Identify which cell holds the provided text, then report its [x, y] central coordinate. 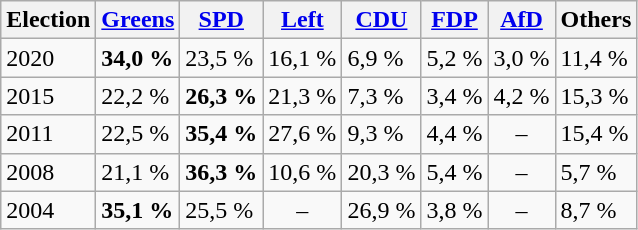
15,3 % [596, 96]
2015 [48, 96]
CDU [382, 20]
2004 [48, 210]
10,6 % [302, 172]
5,7 % [596, 172]
Greens [138, 20]
27,6 % [302, 134]
7,3 % [382, 96]
20,3 % [382, 172]
3,8 % [454, 210]
5,2 % [454, 58]
4,2 % [522, 96]
SPD [222, 20]
35,4 % [222, 134]
34,0 % [138, 58]
8,7 % [596, 210]
2011 [48, 134]
22,5 % [138, 134]
25,5 % [222, 210]
Left [302, 20]
36,3 % [222, 172]
AfD [522, 20]
2020 [48, 58]
3,0 % [522, 58]
3,4 % [454, 96]
21,1 % [138, 172]
Election [48, 20]
22,2 % [138, 96]
11,4 % [596, 58]
26,9 % [382, 210]
35,1 % [138, 210]
FDP [454, 20]
5,4 % [454, 172]
21,3 % [302, 96]
16,1 % [302, 58]
9,3 % [382, 134]
2008 [48, 172]
26,3 % [222, 96]
4,4 % [454, 134]
23,5 % [222, 58]
Others [596, 20]
6,9 % [382, 58]
15,4 % [596, 134]
